Output the (x, y) coordinate of the center of the cell containing the given text.  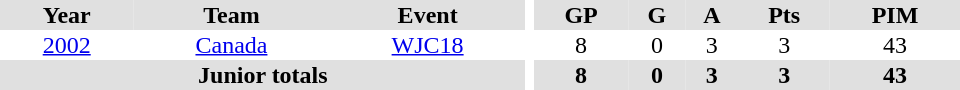
G (658, 15)
Event (428, 15)
GP (582, 15)
A (712, 15)
PIM (895, 15)
WJC18 (428, 45)
Pts (784, 15)
2002 (66, 45)
Year (66, 15)
Junior totals (263, 75)
Canada (231, 45)
Team (231, 15)
